For the text-containing cell, return its midpoint in [x, y] coordinate format. 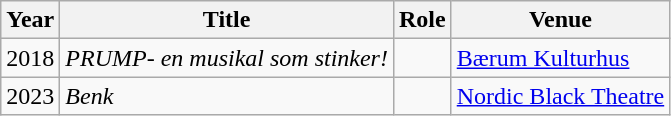
Benk [227, 96]
Year [30, 20]
Role [422, 20]
Bærum Kulturhus [560, 58]
Venue [560, 20]
2018 [30, 58]
Nordic Black Theatre [560, 96]
PRUMP- en musikal som stinker! [227, 58]
2023 [30, 96]
Title [227, 20]
